Scan for the cell matching the given text and deliver its [x, y] coordinate at center. 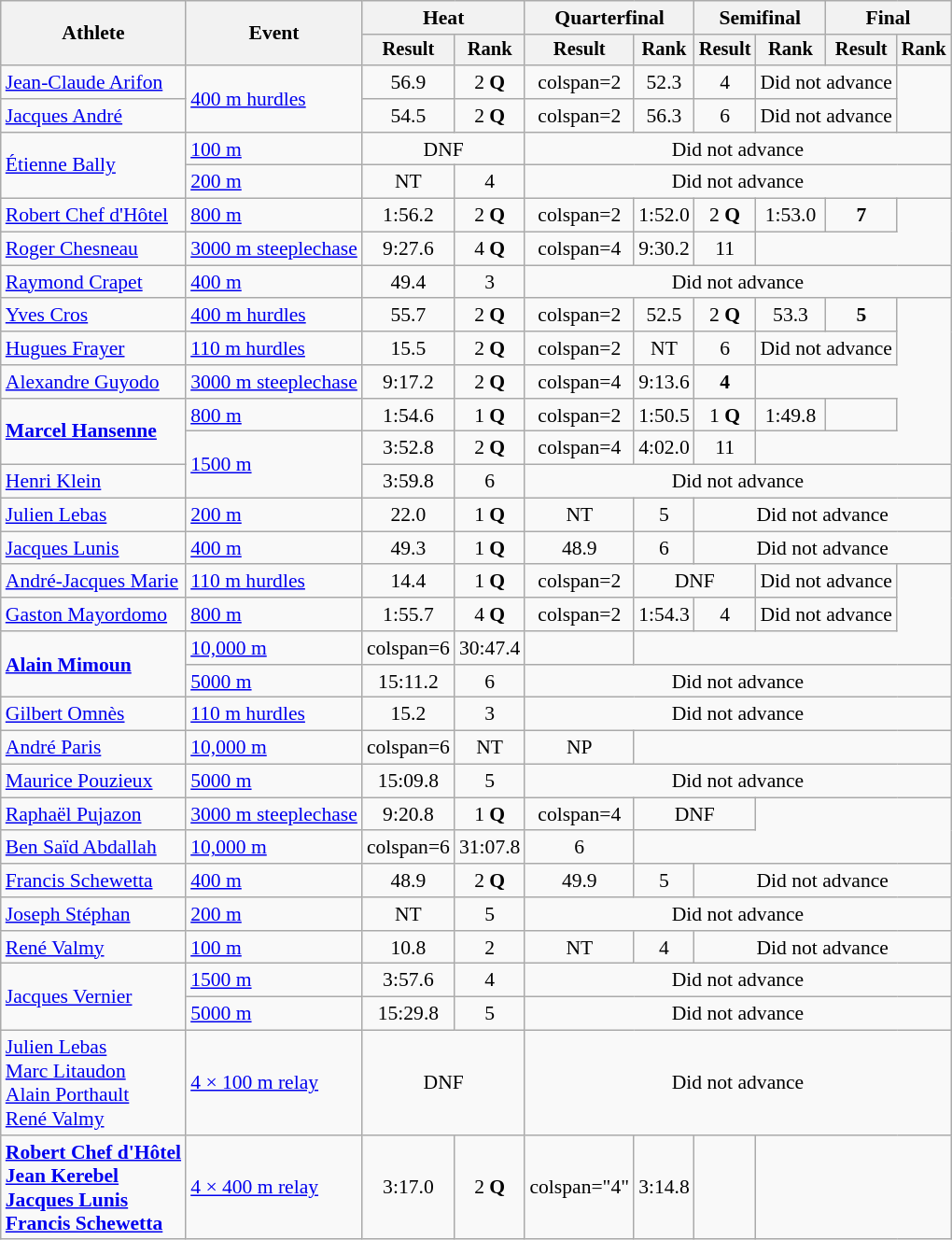
Jean-Claude Arifon [93, 82]
Gilbert Omnès [93, 714]
31:07.8 [489, 848]
Jacques André [93, 116]
49.3 [409, 548]
1:55.7 [409, 614]
3:14.8 [665, 1188]
7 [861, 216]
9:13.6 [665, 382]
Heat [444, 18]
14.4 [409, 582]
1:53.0 [790, 216]
Alain Mimoun [93, 665]
Quarterfinal [609, 18]
1:54.3 [665, 614]
Marcel Hansenne [93, 431]
Roger Chesneau [93, 249]
53.3 [790, 316]
Julien LebasMarc LitaudonAlain PorthaultRené Valmy [93, 1083]
4 × 100 m relay [274, 1083]
Joseph Stéphan [93, 914]
Raymond Crapet [93, 282]
52.3 [665, 82]
1:56.2 [409, 216]
Athlete [93, 34]
54.5 [409, 116]
1:50.5 [665, 416]
55.7 [409, 316]
André Paris [93, 748]
Gaston Mayordomo [93, 614]
3:59.8 [409, 482]
Final [889, 18]
Francis Schewetta [93, 881]
56.3 [665, 116]
René Valmy [93, 948]
15.5 [409, 348]
49.4 [409, 282]
9:17.2 [409, 382]
52.5 [665, 316]
Yves Cros [93, 316]
André-Jacques Marie [93, 582]
Event [274, 34]
NP [579, 748]
Henri Klein [93, 482]
Maurice Pouzieux [93, 782]
Ben Saïd Abdallah [93, 848]
9:27.6 [409, 249]
Alexandre Guyodo [93, 382]
22.0 [409, 515]
Robert Chef d'HôtelJean KerebelJacques LunisFrancis Schewetta [93, 1188]
4:02.0 [665, 448]
colspan="4" [579, 1188]
15:11.2 [409, 682]
56.9 [409, 82]
15.2 [409, 714]
Robert Chef d'Hôtel [93, 216]
9:30.2 [665, 249]
Raphaël Pujazon [93, 814]
30:47.4 [489, 648]
Semifinal [760, 18]
Julien Lebas [93, 515]
10.8 [409, 948]
15:09.8 [409, 782]
Jacques Vernier [93, 997]
Étienne Bally [93, 166]
49.9 [579, 881]
2 [489, 948]
4 × 400 m relay [274, 1188]
1:52.0 [665, 216]
3:57.6 [409, 980]
3:52.8 [409, 448]
Jacques Lunis [93, 548]
3:17.0 [409, 1188]
Hugues Frayer [93, 348]
1:49.8 [790, 416]
9:20.8 [409, 814]
1:54.6 [409, 416]
15:29.8 [409, 1014]
